For the text-containing cell, return its midpoint in [X, Y] coordinate format. 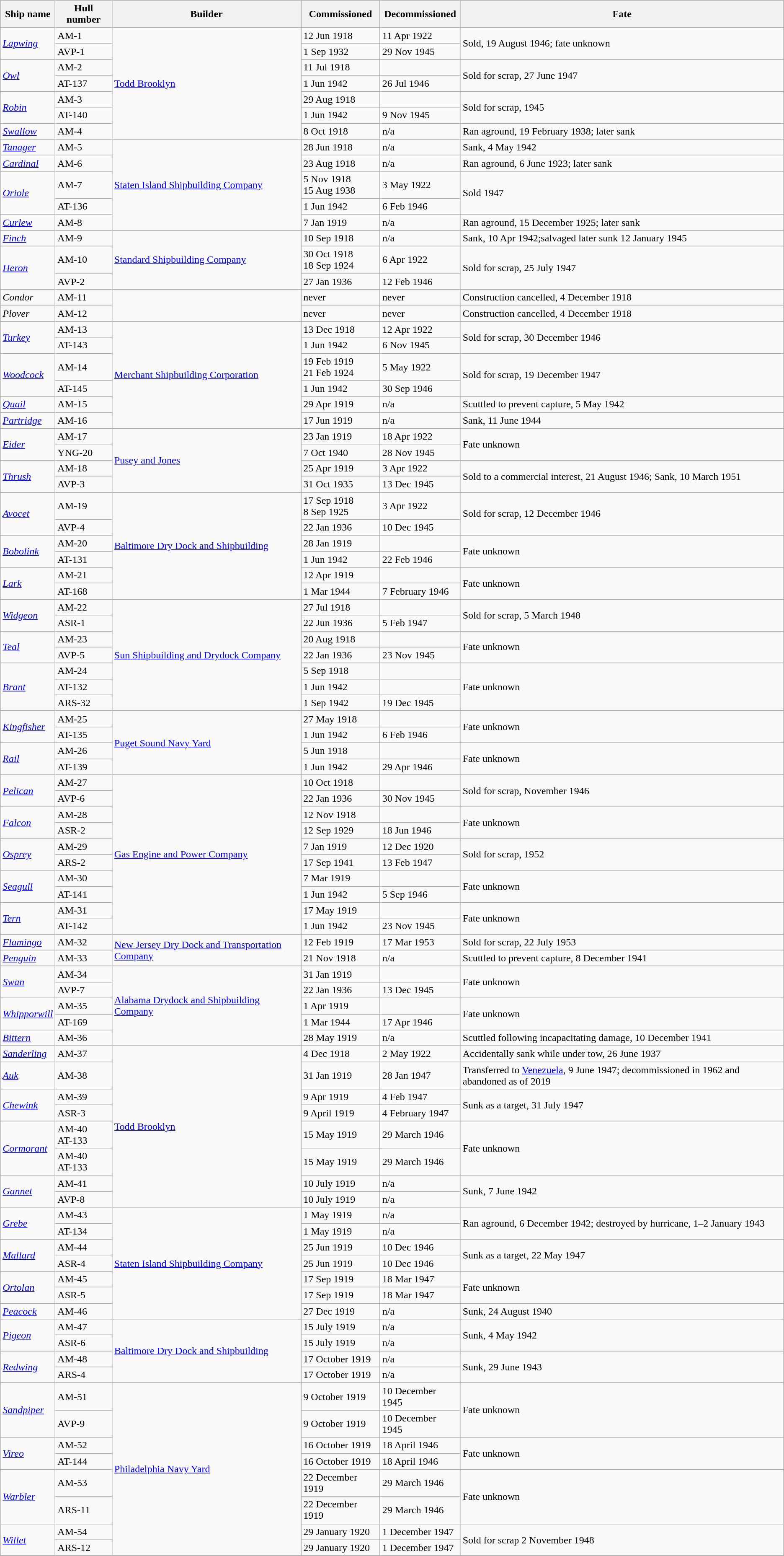
AM-13 [84, 329]
29 Nov 1945 [420, 52]
AM-19 [84, 505]
23 Aug 1918 [340, 163]
29 Aug 1918 [340, 99]
27 May 1918 [340, 719]
Merchant Shipbuilding Corporation [206, 375]
12 Apr 1922 [420, 329]
Plover [28, 313]
AM-22 [84, 607]
Widgeon [28, 615]
27 Jul 1918 [340, 607]
Sold 1947 [622, 193]
ASR-6 [84, 1343]
Sold for scrap, 1945 [622, 107]
17 Mar 1953 [420, 942]
AM-25 [84, 719]
AM-53 [84, 1483]
Ship name [28, 14]
Sold for scrap, 12 December 1946 [622, 514]
AM-27 [84, 783]
1 Sep 1942 [340, 703]
19 Dec 1945 [420, 703]
AM-15 [84, 404]
7 Oct 1940 [340, 452]
AM-47 [84, 1327]
28 Jan 1919 [340, 544]
Ran aground, 15 December 1925; later sank [622, 223]
AM-30 [84, 878]
Sold for scrap, 27 June 1947 [622, 75]
AM-16 [84, 420]
AVP-3 [84, 484]
Partridge [28, 420]
Auk [28, 1075]
AM-32 [84, 942]
Transferred to Venezuela, 9 June 1947; decommissioned in 1962 and abandoned as of 2019 [622, 1075]
AT-136 [84, 206]
19 Feb 191921 Feb 1924 [340, 367]
Heron [28, 268]
AM-8 [84, 223]
AM-54 [84, 1532]
28 May 1919 [340, 1038]
Flamingo [28, 942]
12 Feb 1946 [420, 282]
29 Apr 1946 [420, 766]
Hull number [84, 14]
Accidentally sank while under tow, 26 June 1937 [622, 1054]
Sank, 10 Apr 1942;salvaged later sunk 12 January 1945 [622, 238]
AVP-6 [84, 799]
Sunk, 24 August 1940 [622, 1311]
Pusey and Jones [206, 460]
Finch [28, 238]
AT-139 [84, 766]
AT-137 [84, 83]
Thrush [28, 476]
AM-17 [84, 436]
23 Jan 1919 [340, 436]
AM-37 [84, 1054]
Fate [622, 14]
Seagull [28, 886]
Scuttled to prevent capture, 5 May 1942 [622, 404]
ASR-4 [84, 1263]
25 Apr 1919 [340, 468]
Alabama Drydock and Shipbuilding Company [206, 1006]
Puget Sound Navy Yard [206, 743]
AM-6 [84, 163]
Rail [28, 759]
Vireo [28, 1453]
AM-41 [84, 1183]
6 Apr 1922 [420, 260]
28 Jun 1918 [340, 147]
Redwing [28, 1367]
Sold for scrap, 19 December 1947 [622, 375]
AM-24 [84, 671]
ARS-12 [84, 1548]
AM-38 [84, 1075]
Sank, 11 June 1944 [622, 420]
AM-10 [84, 260]
AM-4 [84, 131]
22 Jun 1936 [340, 623]
12 Jun 1918 [340, 36]
1 Apr 1919 [340, 1006]
Bittern [28, 1038]
AT-145 [84, 388]
4 February 1947 [420, 1113]
12 Apr 1919 [340, 575]
Sold for scrap, 25 July 1947 [622, 268]
10 Dec 1945 [420, 528]
18 Apr 1922 [420, 436]
AT-144 [84, 1461]
Kingfisher [28, 727]
AVP-2 [84, 282]
Sunk as a target, 31 July 1947 [622, 1105]
Philadelphia Navy Yard [206, 1469]
AT-169 [84, 1022]
Scuttled following incapacitating damage, 10 December 1941 [622, 1038]
AM-39 [84, 1097]
21 Nov 1918 [340, 958]
Willet [28, 1540]
6 Nov 1945 [420, 345]
AT-140 [84, 115]
Lark [28, 583]
AM-46 [84, 1311]
AM-35 [84, 1006]
5 Sep 1946 [420, 894]
AT-131 [84, 559]
AM-21 [84, 575]
Sandpiper [28, 1410]
Ortolan [28, 1287]
ARS-4 [84, 1375]
Commissioned [340, 14]
11 Jul 1918 [340, 67]
AM-44 [84, 1247]
AVP-8 [84, 1199]
AM-7 [84, 184]
Owl [28, 75]
Ran aground, 19 February 1938; later sank [622, 131]
AM-2 [84, 67]
Builder [206, 14]
AT-141 [84, 894]
AM-48 [84, 1359]
27 Jan 1936 [340, 282]
Cormorant [28, 1148]
10 Sep 1918 [340, 238]
AM-3 [84, 99]
Woodcock [28, 375]
Pelican [28, 791]
12 Sep 1929 [340, 831]
AM-51 [84, 1396]
5 Sep 1918 [340, 671]
Brant [28, 687]
ASR-3 [84, 1113]
AM-23 [84, 639]
7 Mar 1919 [340, 878]
AVP-5 [84, 655]
Sold for scrap, 5 March 1948 [622, 615]
Quail [28, 404]
11 Apr 1922 [420, 36]
AT-143 [84, 345]
Ran aground, 6 December 1942; destroyed by hurricane, 1–2 January 1943 [622, 1223]
AVP-7 [84, 990]
AM-5 [84, 147]
17 May 1919 [340, 910]
Avocet [28, 514]
YNG-20 [84, 452]
Sunk, 29 June 1943 [622, 1367]
AT-132 [84, 687]
AM-12 [84, 313]
Penguin [28, 958]
Tern [28, 918]
Oriole [28, 193]
AM-28 [84, 815]
Scuttled to prevent capture, 8 December 1941 [622, 958]
AVP-1 [84, 52]
AM-11 [84, 298]
Cardinal [28, 163]
31 Oct 1935 [340, 484]
New Jersey Dry Dock and Transportation Company [206, 950]
AM-31 [84, 910]
Swan [28, 982]
4 Feb 1947 [420, 1097]
Sold for scrap, 1952 [622, 854]
AM-14 [84, 367]
ARS-2 [84, 862]
Swallow [28, 131]
Gannet [28, 1191]
Sunk as a target, 22 May 1947 [622, 1255]
ARS-32 [84, 703]
Turkey [28, 337]
AT-134 [84, 1231]
Pigeon [28, 1335]
5 Nov 191815 Aug 1938 [340, 184]
Ran aground, 6 June 1923; later sank [622, 163]
Sold to a commercial interest, 21 August 1946; Sank, 10 March 1951 [622, 476]
Curlew [28, 223]
Peacock [28, 1311]
ASR-5 [84, 1295]
Sold, 19 August 1946; fate unknown [622, 44]
Sanderling [28, 1054]
Bobolink [28, 551]
ASR-2 [84, 831]
30 Sep 1946 [420, 388]
10 Oct 1918 [340, 783]
AM-34 [84, 974]
AVP-4 [84, 528]
5 May 1922 [420, 367]
Sold for scrap 2 November 1948 [622, 1540]
Standard Shipbuilding Company [206, 260]
Eider [28, 444]
9 Apr 1919 [340, 1097]
29 Apr 1919 [340, 404]
Warbler [28, 1496]
Sold for scrap, 30 December 1946 [622, 337]
ARS-11 [84, 1510]
17 Apr 1946 [420, 1022]
AM-18 [84, 468]
AM-1 [84, 36]
Falcon [28, 823]
AM-29 [84, 847]
9 Nov 1945 [420, 115]
13 Dec 1918 [340, 329]
Decommissioned [420, 14]
AT-135 [84, 735]
17 Sep 1941 [340, 862]
Chewink [28, 1105]
28 Jan 1947 [420, 1075]
2 May 1922 [420, 1054]
Mallard [28, 1255]
Lapwing [28, 44]
17 Sep 19188 Sep 1925 [340, 505]
30 Nov 1945 [420, 799]
Whipporwill [28, 1014]
AM-36 [84, 1038]
7 February 1946 [420, 591]
5 Jun 1918 [340, 751]
28 Nov 1945 [420, 452]
4 Dec 1918 [340, 1054]
12 Nov 1918 [340, 815]
20 Aug 1918 [340, 639]
5 Feb 1947 [420, 623]
AM-33 [84, 958]
8 Oct 1918 [340, 131]
AM-20 [84, 544]
Teal [28, 647]
AM-9 [84, 238]
27 Dec 1919 [340, 1311]
AM-45 [84, 1279]
Gas Engine and Power Company [206, 855]
12 Dec 1920 [420, 847]
Sank, 4 May 1942 [622, 147]
Sold for scrap, November 1946 [622, 791]
26 Jul 1946 [420, 83]
22 Feb 1946 [420, 559]
Sun Shipbuilding and Drydock Company [206, 655]
12 Feb 1919 [340, 942]
AT-142 [84, 926]
3 May 1922 [420, 184]
Robin [28, 107]
13 Feb 1947 [420, 862]
Sunk, 7 June 1942 [622, 1191]
Condor [28, 298]
1 Sep 1932 [340, 52]
Osprey [28, 854]
AVP-9 [84, 1424]
ASR-1 [84, 623]
30 Oct 191818 Sep 1924 [340, 260]
Sold for scrap, 22 July 1953 [622, 942]
AM-43 [84, 1215]
AT-168 [84, 591]
Sunk, 4 May 1942 [622, 1335]
17 Jun 1919 [340, 420]
Grebe [28, 1223]
18 Jun 1946 [420, 831]
AM-26 [84, 751]
AM-52 [84, 1445]
9 April 1919 [340, 1113]
Tanager [28, 147]
